Provide the [x, y] coordinate of the cell's center where the given text is located.  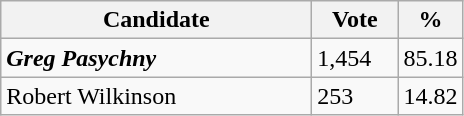
1,454 [355, 58]
% [430, 20]
Greg Pasychny [156, 58]
85.18 [430, 58]
14.82 [430, 96]
253 [355, 96]
Robert Wilkinson [156, 96]
Candidate [156, 20]
Vote [355, 20]
